Provide the (X, Y) coordinate of the cell's center where the given text is located.  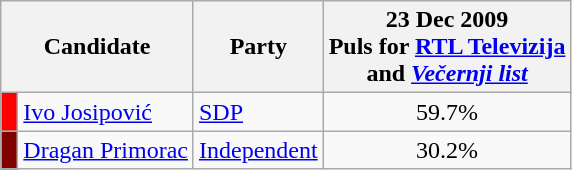
59.7% (447, 112)
Dragan Primorac (106, 150)
Candidate (98, 47)
30.2% (447, 150)
Ivo Josipović (106, 112)
Independent (258, 150)
Party (258, 47)
23 Dec 2009Puls for RTL Televizija and Večernji list (447, 47)
SDP (258, 112)
